Identify which cell holds the provided text, then report its [x, y] central coordinate. 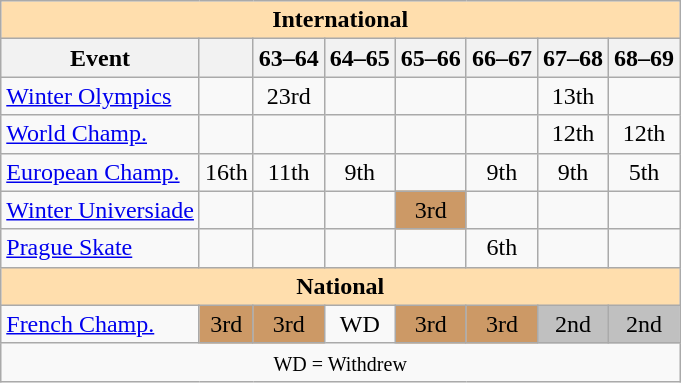
World Champ. [100, 134]
Winter Universiade [100, 210]
French Champ. [100, 324]
63–64 [288, 58]
Event [100, 58]
68–69 [644, 58]
WD [360, 324]
11th [288, 172]
16th [226, 172]
64–65 [360, 58]
6th [502, 248]
European Champ. [100, 172]
13th [572, 96]
23rd [288, 96]
Prague Skate [100, 248]
65–66 [430, 58]
National [340, 286]
International [340, 20]
Winter Olympics [100, 96]
67–68 [572, 58]
66–67 [502, 58]
5th [644, 172]
WD = Withdrew [340, 362]
